Output the (x, y) coordinate of the center of the cell containing the given text.  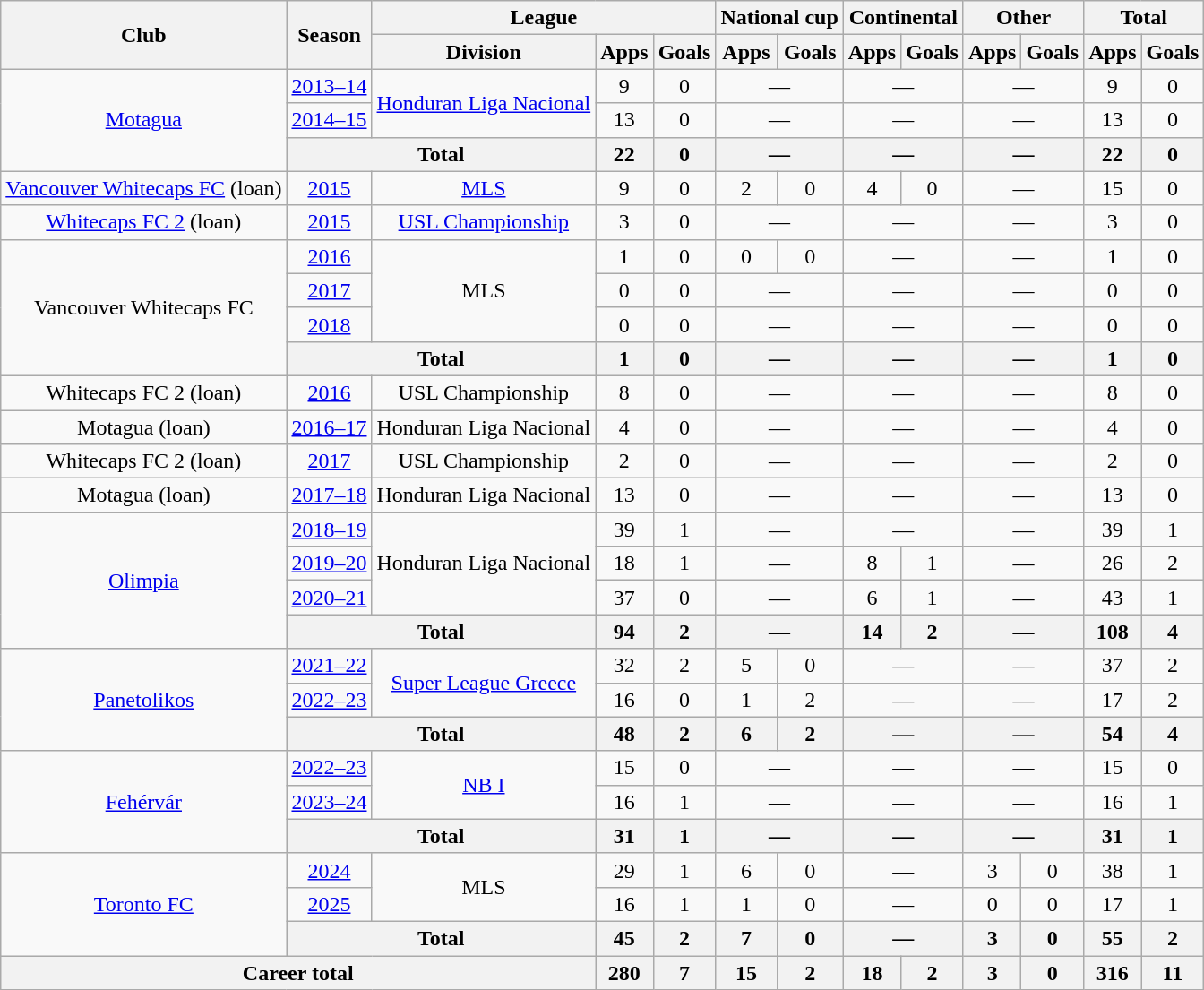
NB I (484, 785)
Fehérvár (143, 802)
5 (746, 666)
Motagua (143, 120)
29 (624, 870)
Continental (903, 18)
11 (1173, 972)
2018–19 (330, 529)
2018 (330, 324)
Vancouver Whitecaps FC (143, 307)
2013–14 (330, 86)
2021–22 (330, 666)
2019–20 (330, 564)
2020–21 (330, 598)
2025 (330, 904)
54 (1113, 734)
38 (1113, 870)
Toronto FC (143, 904)
2014–15 (330, 120)
108 (1113, 632)
National cup (779, 18)
55 (1113, 938)
Club (143, 35)
45 (624, 938)
43 (1113, 598)
Super League Greece (484, 683)
Panetolikos (143, 700)
32 (624, 666)
2023–24 (330, 802)
Olimpia (143, 581)
94 (624, 632)
14 (872, 632)
League (544, 18)
Division (484, 52)
Other (1023, 18)
2024 (330, 870)
280 (624, 972)
316 (1113, 972)
2016–17 (330, 427)
Career total (298, 972)
2017–18 (330, 495)
Vancouver Whitecaps FC (loan) (143, 188)
26 (1113, 564)
Season (330, 35)
48 (624, 734)
